Determine the (X, Y) coordinate at the center of the cell enclosing the given text.  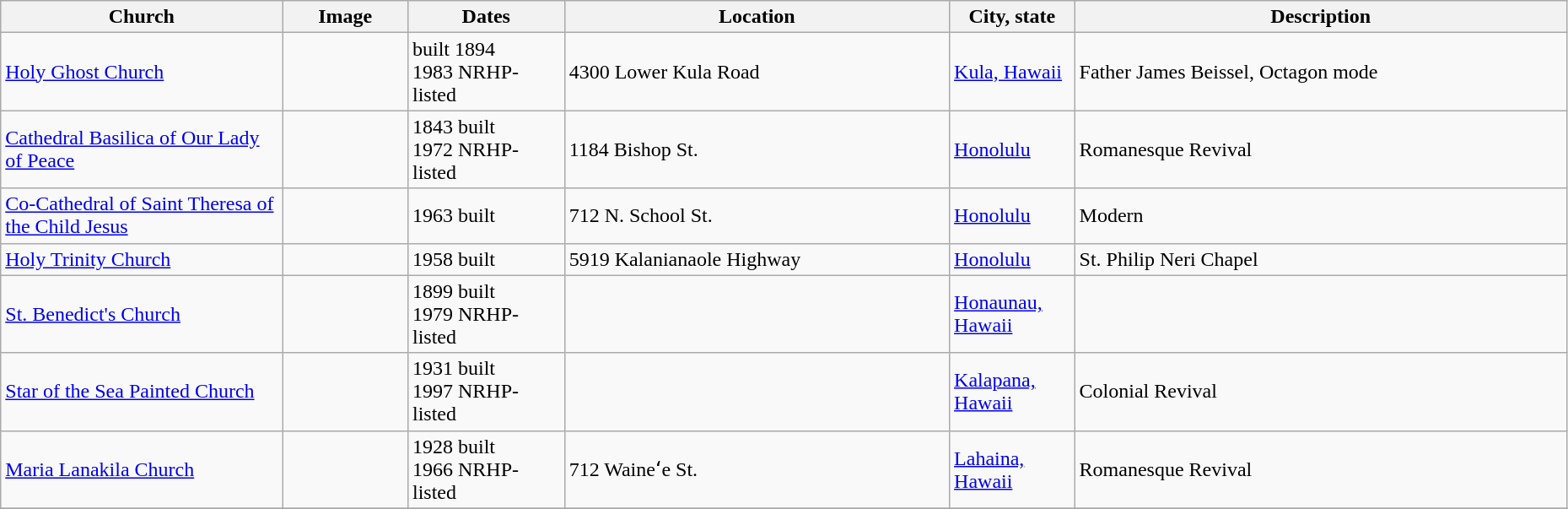
1843 built1972 NRHP-listed (486, 149)
St. Philip Neri Chapel (1321, 259)
Star of the Sea Painted Church (142, 392)
Colonial Revival (1321, 392)
Kalapana, Hawaii (1012, 392)
1928 built1966 NRHP-listed (486, 469)
Dates (486, 17)
1958 built (486, 259)
1184 Bishop St. (757, 149)
Maria Lanakila Church (142, 469)
Image (346, 17)
St. Benedict's Church (142, 314)
Cathedral Basilica of Our Lady of Peace (142, 149)
Honaunau, Hawaii (1012, 314)
4300 Lower Kula Road (757, 72)
Modern (1321, 216)
5919 Kalanianaole Highway (757, 259)
Holy Trinity Church (142, 259)
712 N. School St. (757, 216)
Co-Cathedral of Saint Theresa of the Child Jesus (142, 216)
1931 built1997 NRHP-listed (486, 392)
Holy Ghost Church (142, 72)
Church (142, 17)
Lahaina, Hawaii (1012, 469)
712 Waineʻe St. (757, 469)
Location (757, 17)
Father James Beissel, Octagon mode (1321, 72)
1899 built1979 NRHP-listed (486, 314)
City, state (1012, 17)
Kula, Hawaii (1012, 72)
Description (1321, 17)
1963 built (486, 216)
built 18941983 NRHP-listed (486, 72)
